Pinpoint the cell where the given text exists, returning its [x, y] midpoint coordinate. 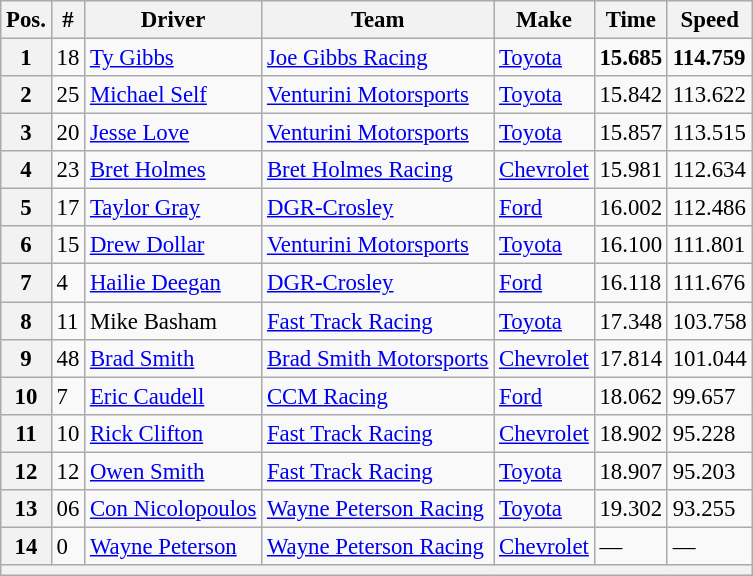
15.981 [630, 170]
8 [26, 321]
1 [26, 58]
Joe Gibbs Racing [378, 58]
19.302 [630, 509]
18.907 [630, 471]
Bret Holmes [174, 170]
06 [68, 509]
Owen Smith [174, 471]
Pos. [26, 20]
Drew Dollar [174, 245]
17.348 [630, 321]
95.203 [710, 471]
17.814 [630, 358]
Jesse Love [174, 133]
Brad Smith [174, 358]
114.759 [710, 58]
17 [68, 208]
25 [68, 95]
15 [68, 245]
16.118 [630, 283]
Taylor Gray [174, 208]
101.044 [710, 358]
99.657 [710, 396]
Hailie Deegan [174, 283]
Mike Basham [174, 321]
Time [630, 20]
Eric Caudell [174, 396]
48 [68, 358]
15.857 [630, 133]
Bret Holmes Racing [378, 170]
112.634 [710, 170]
Make [544, 20]
Speed [710, 20]
111.676 [710, 283]
# [68, 20]
CCM Racing [378, 396]
Team [378, 20]
6 [26, 245]
16.100 [630, 245]
3 [26, 133]
113.622 [710, 95]
16.002 [630, 208]
Driver [174, 20]
Brad Smith Motorsports [378, 358]
18 [68, 58]
112.486 [710, 208]
Rick Clifton [174, 433]
2 [26, 95]
103.758 [710, 321]
111.801 [710, 245]
15.842 [630, 95]
0 [68, 546]
93.255 [710, 509]
9 [26, 358]
14 [26, 546]
18.062 [630, 396]
Michael Self [174, 95]
15.685 [630, 58]
Con Nicolopoulos [174, 509]
113.515 [710, 133]
20 [68, 133]
13 [26, 509]
18.902 [630, 433]
23 [68, 170]
Ty Gibbs [174, 58]
5 [26, 208]
Wayne Peterson [174, 546]
95.228 [710, 433]
